Scan for the cell matching the given text and deliver its (x, y) coordinate at center. 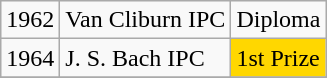
Van Cliburn IPC (146, 20)
1962 (30, 20)
Diploma (278, 20)
1st Prize (278, 58)
J. S. Bach IPC (146, 58)
1964 (30, 58)
